Return [x, y] of the center of cell containing provided text 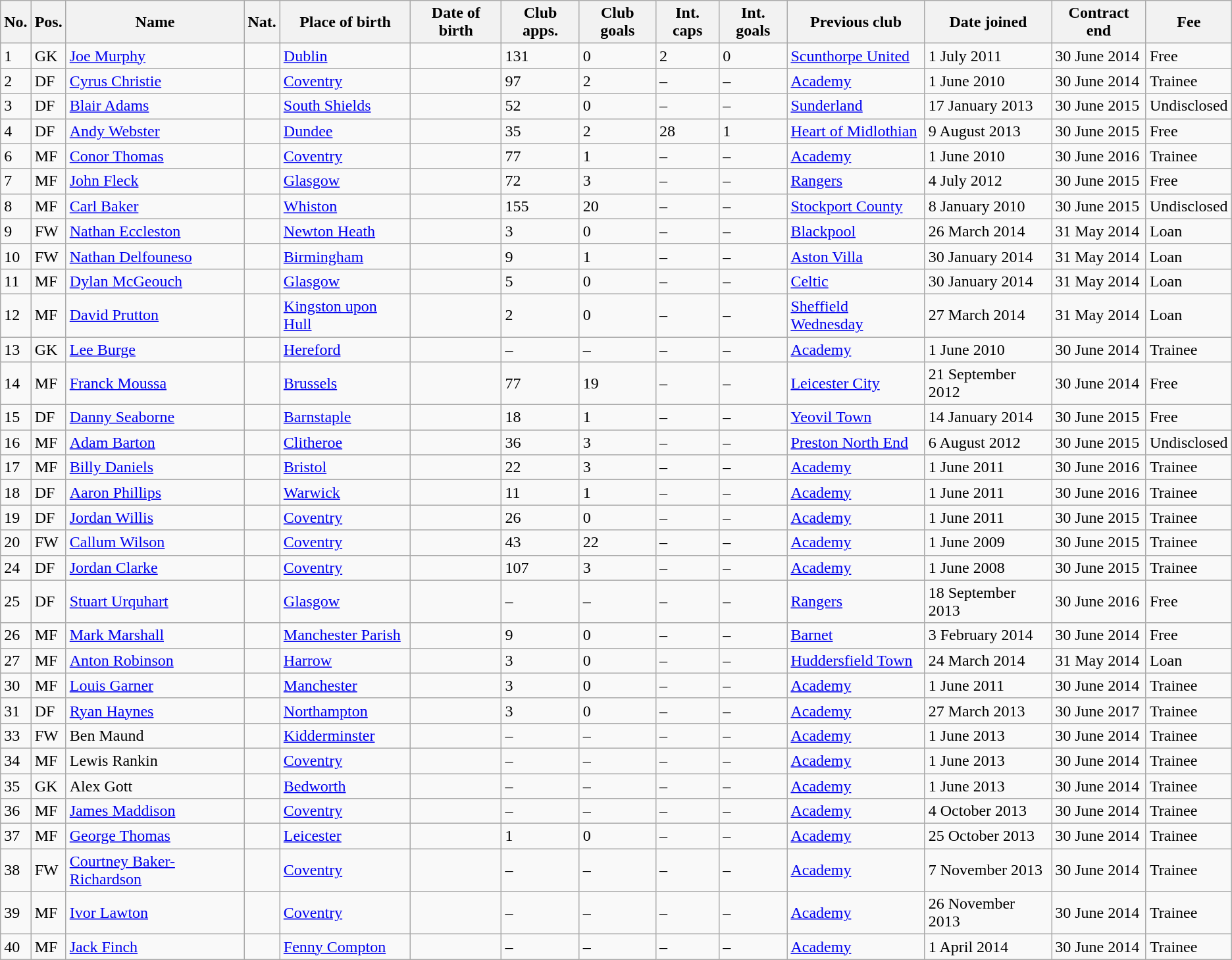
Birmingham [345, 256]
14 [16, 383]
7 November 2013 [988, 870]
Jack Finch [155, 947]
Clitheroe [345, 442]
52 [540, 106]
39 [16, 913]
1 June 2008 [988, 568]
28 [687, 131]
12 [16, 315]
Celtic [856, 281]
15 [16, 417]
Whiston [345, 206]
8 January 2010 [988, 206]
72 [540, 181]
27 [16, 660]
30 [16, 685]
Bristol [345, 467]
Kingston upon Hull [345, 315]
Franck Moussa [155, 383]
31 [16, 710]
Leicester [345, 836]
Place of birth [345, 22]
Sunderland [856, 106]
Warwick [345, 493]
Ben Maund [155, 735]
Dylan McGeouch [155, 281]
Stockport County [856, 206]
Pos. [49, 22]
Contract end [1099, 22]
40 [16, 947]
Mark Marshall [155, 635]
Bedworth [345, 786]
Louis Garner [155, 685]
Yeovil Town [856, 417]
John Fleck [155, 181]
Barnstaple [345, 417]
7 [16, 181]
Barnet [856, 635]
Stuart Urquhart [155, 602]
Jordan Willis [155, 518]
Hereford [345, 350]
Andy Webster [155, 131]
26 March 2014 [988, 231]
3 February 2014 [988, 635]
17 [16, 467]
Int. goals [753, 22]
27 March 2014 [988, 315]
Jordan Clarke [155, 568]
155 [540, 206]
17 January 2013 [988, 106]
Joe Murphy [155, 56]
4 October 2013 [988, 811]
25 [16, 602]
Courtney Baker-Richardson [155, 870]
Dundee [345, 131]
1 June 2009 [988, 543]
6 August 2012 [988, 442]
Carl Baker [155, 206]
Blackpool [856, 231]
Aaron Phillips [155, 493]
George Thomas [155, 836]
Cyrus Christie [155, 81]
18 September 2013 [988, 602]
33 [16, 735]
43 [540, 543]
Scunthorpe United [856, 56]
1 April 2014 [988, 947]
Nathan Eccleston [155, 231]
Ivor Lawton [155, 913]
37 [16, 836]
131 [540, 56]
Danny Seaborne [155, 417]
Anton Robinson [155, 660]
Club apps. [540, 22]
Sheffield Wednesday [856, 315]
Nat. [262, 22]
Northampton [345, 710]
16 [16, 442]
Lee Burge [155, 350]
4 [16, 131]
Harrow [345, 660]
25 October 2013 [988, 836]
Manchester [345, 685]
34 [16, 760]
97 [540, 81]
6 [16, 156]
Huddersfield Town [856, 660]
Manchester Parish [345, 635]
James Maddison [155, 811]
21 September 2012 [988, 383]
Aston Villa [856, 256]
Previous club [856, 22]
Name [155, 22]
30 June 2017 [1099, 710]
1 July 2011 [988, 56]
Date of birth [456, 22]
David Prutton [155, 315]
14 January 2014 [988, 417]
24 [16, 568]
Heart of Midlothian [856, 131]
Leicester City [856, 383]
Dublin [345, 56]
Alex Gott [155, 786]
38 [16, 870]
5 [540, 281]
Fenny Compton [345, 947]
107 [540, 568]
Club goals [617, 22]
Nathan Delfouneso [155, 256]
Conor Thomas [155, 156]
Newton Heath [345, 231]
Billy Daniels [155, 467]
9 August 2013 [988, 131]
10 [16, 256]
Adam Barton [155, 442]
Date joined [988, 22]
Preston North End [856, 442]
24 March 2014 [988, 660]
Int. caps [687, 22]
Callum Wilson [155, 543]
Blair Adams [155, 106]
Brussels [345, 383]
Lewis Rankin [155, 760]
Ryan Haynes [155, 710]
13 [16, 350]
Kidderminster [345, 735]
Fee [1189, 22]
27 March 2013 [988, 710]
26 November 2013 [988, 913]
4 July 2012 [988, 181]
No. [16, 22]
South Shields [345, 106]
8 [16, 206]
